Find where the given text appears and provide that cell's center as (x, y) coordinate. 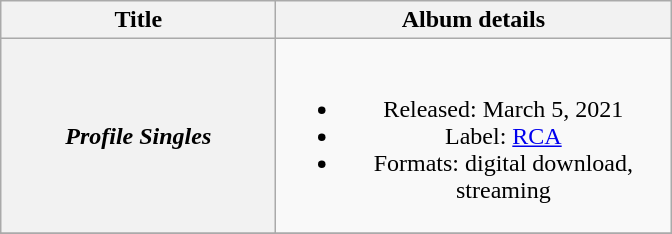
Album details (474, 20)
Title (138, 20)
Released: March 5, 2021Label: RCAFormats: digital download, streaming (474, 136)
Profile Singles (138, 136)
